Search for the cell housing the specified text and yield its [x, y] center coordinate. 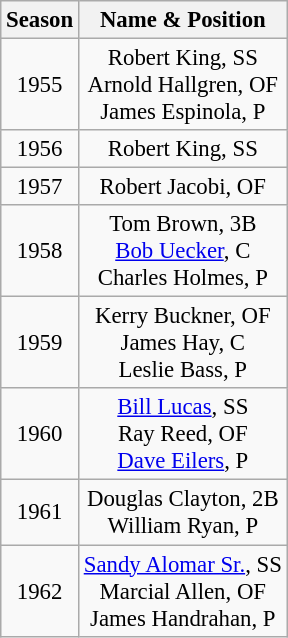
1958 [40, 251]
Kerry Buckner, OFJames Hay, CLeslie Bass, P [182, 343]
Robert Jacobi, OF [182, 187]
1960 [40, 434]
Season [40, 20]
1962 [40, 591]
1959 [40, 343]
Name & Position [182, 20]
1961 [40, 512]
Robert King, SS [182, 149]
Robert King, SSArnold Hallgren, OFJames Espinola, P [182, 85]
1955 [40, 85]
1957 [40, 187]
Sandy Alomar Sr., SSMarcial Allen, OFJames Handrahan, P [182, 591]
Bill Lucas, SSRay Reed, OFDave Eilers, P [182, 434]
Douglas Clayton, 2BWilliam Ryan, P [182, 512]
1956 [40, 149]
Tom Brown, 3BBob Uecker, CCharles Holmes, P [182, 251]
